For the text-containing cell, return its midpoint in (X, Y) coordinate format. 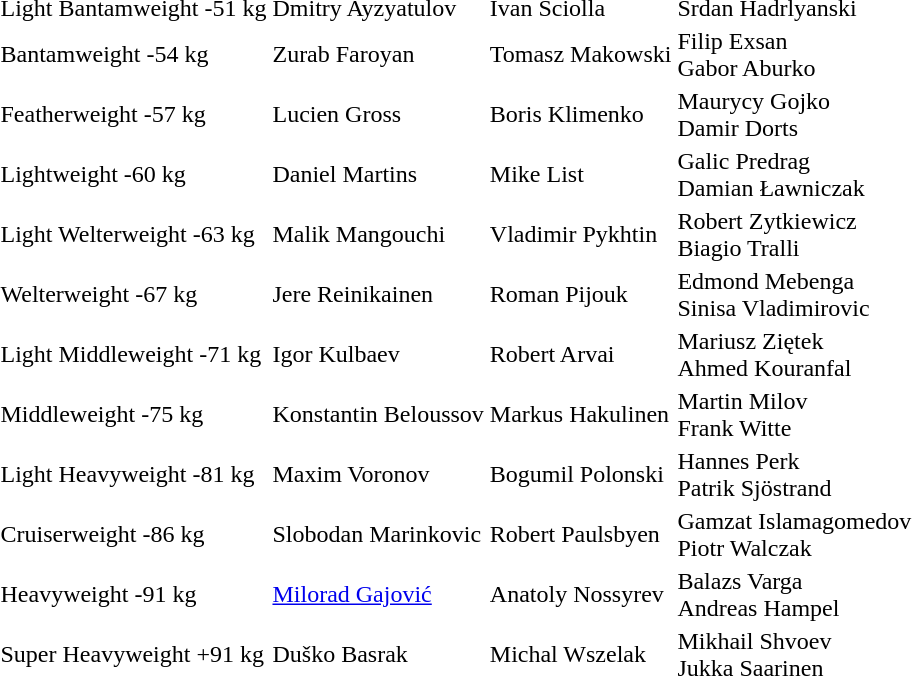
Malik Mangouchi (378, 234)
Maxim Voronov (378, 474)
Jere Reinikainen (378, 294)
Robert Paulsbyen (580, 534)
Vladimir Pykhtin (580, 234)
Bogumil Polonski (580, 474)
Mike List (580, 174)
Boris Klimenko (580, 114)
Tomasz Makowski (580, 54)
Robert Arvai (580, 354)
Zurab Faroyan (378, 54)
Markus Hakulinen (580, 414)
Milorad Gajović (378, 594)
Daniel Martins (378, 174)
Igor Kulbaev (378, 354)
Roman Pijouk (580, 294)
Lucien Gross (378, 114)
Slobodan Marinkovic (378, 534)
Konstantin Beloussov (378, 414)
Anatoly Nossyrev (580, 594)
